Output the (X, Y) coordinate of the center of the cell containing the given text.  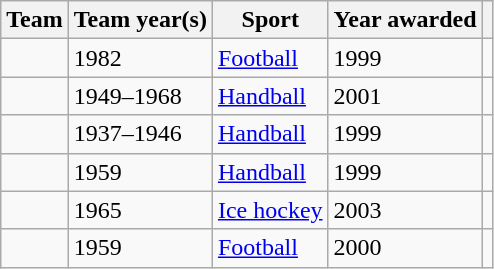
Sport (270, 20)
1965 (140, 210)
2001 (405, 96)
Team year(s) (140, 20)
2003 (405, 210)
1982 (140, 58)
1937–1946 (140, 134)
2000 (405, 248)
1949–1968 (140, 96)
Team (35, 20)
Year awarded (405, 20)
Ice hockey (270, 210)
